Provide the [x, y] coordinate of the cell's center where the given text is located.  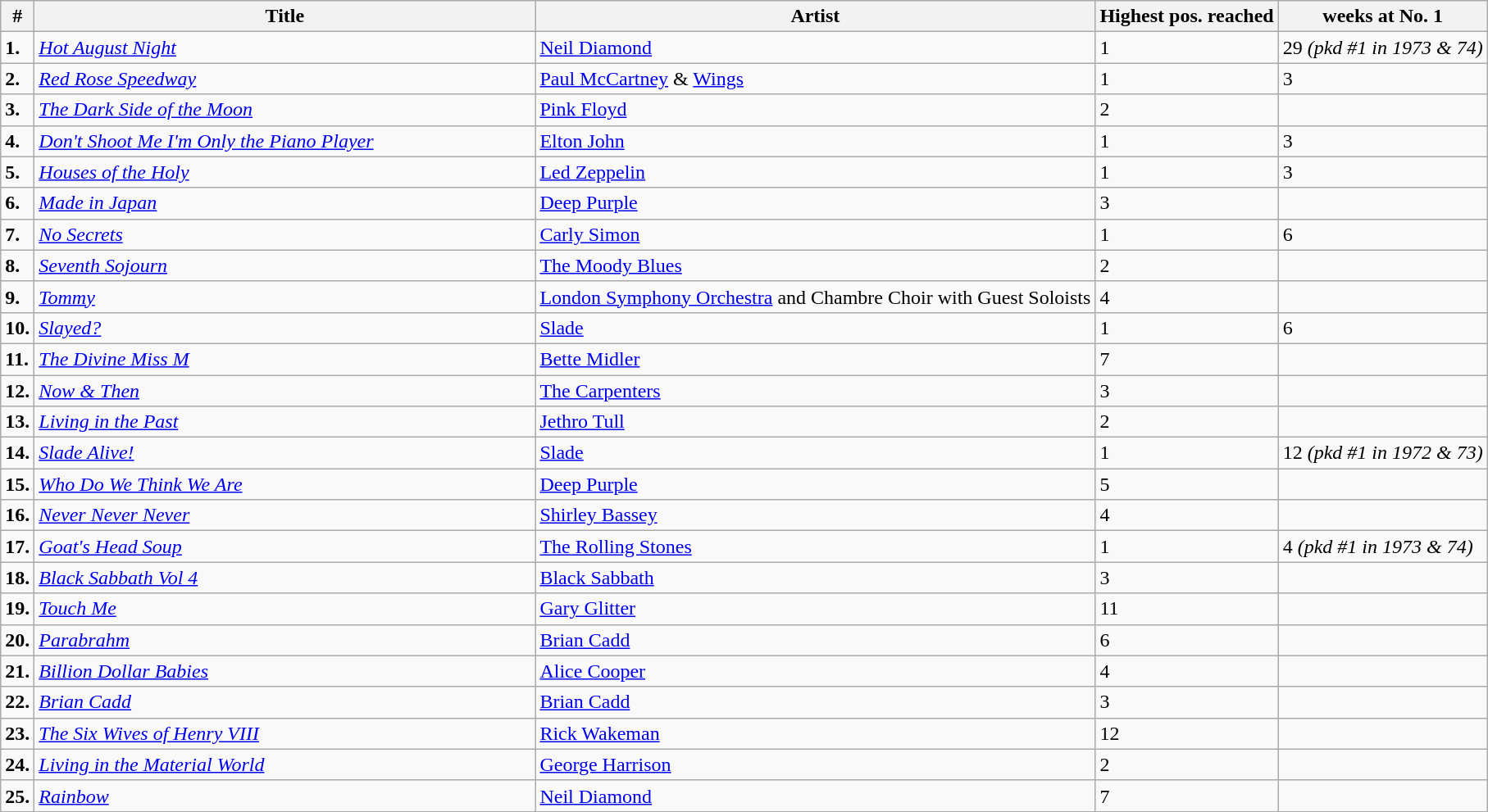
Black Sabbath Vol 4 [285, 578]
Highest pos. reached [1187, 16]
6. [18, 203]
Jethro Tull [815, 422]
Tommy [285, 297]
Carly Simon [815, 234]
Paul McCartney & Wings [815, 79]
Don't Shoot Me I'm Only the Piano Player [285, 141]
Houses of the Holy [285, 172]
weeks at No. 1 [1382, 16]
Slade Alive! [285, 453]
Rainbow [285, 796]
7. [18, 234]
19. [18, 609]
23. [18, 733]
Black Sabbath [815, 578]
22. [18, 702]
1. [18, 48]
Now & Then [285, 391]
3. [18, 110]
12 [1187, 733]
Led Zeppelin [815, 172]
Title [285, 16]
The Divine Miss M [285, 359]
21. [18, 671]
5 [1187, 484]
Elton John [815, 141]
4 (pkd #1 in 1973 & 74) [1382, 547]
Alice Cooper [815, 671]
Touch Me [285, 609]
The Dark Side of the Moon [285, 110]
London Symphony Orchestra and Chambre Choir with Guest Soloists [815, 297]
14. [18, 453]
11. [18, 359]
11 [1187, 609]
15. [18, 484]
Bette Midler [815, 359]
13. [18, 422]
2. [18, 79]
Shirley Bassey [815, 515]
Red Rose Speedway [285, 79]
Parabrahm [285, 640]
9. [18, 297]
10. [18, 328]
25. [18, 796]
# [18, 16]
Billion Dollar Babies [285, 671]
17. [18, 547]
Rick Wakeman [815, 733]
The Rolling Stones [815, 547]
5. [18, 172]
The Six Wives of Henry VIII [285, 733]
George Harrison [815, 764]
Seventh Sojourn [285, 265]
The Moody Blues [815, 265]
Never Never Never [285, 515]
No Secrets [285, 234]
Living in the Past [285, 422]
Hot August Night [285, 48]
Goat's Head Soup [285, 547]
29 (pkd #1 in 1973 & 74) [1382, 48]
20. [18, 640]
24. [18, 764]
Gary Glitter [815, 609]
12. [18, 391]
4. [18, 141]
Who Do We Think We Are [285, 484]
Living in the Material World [285, 764]
12 (pkd #1 in 1972 & 73) [1382, 453]
16. [18, 515]
Made in Japan [285, 203]
The Carpenters [815, 391]
Artist [815, 16]
18. [18, 578]
Slayed? [285, 328]
Pink Floyd [815, 110]
8. [18, 265]
